Output the (X, Y) coordinate of the center of the cell containing the given text.  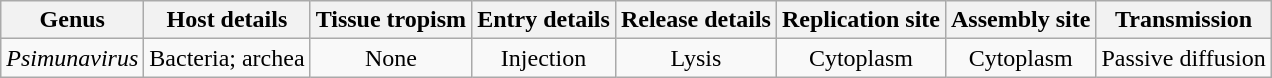
Tissue tropism (391, 20)
Assembly site (1020, 20)
Host details (227, 20)
Entry details (544, 20)
Injection (544, 58)
Lysis (696, 58)
Transmission (1184, 20)
None (391, 58)
Genus (72, 20)
Psimunavirus (72, 58)
Passive diffusion (1184, 58)
Replication site (860, 20)
Bacteria; archea (227, 58)
Release details (696, 20)
